Return [x, y] of the center of cell containing provided text 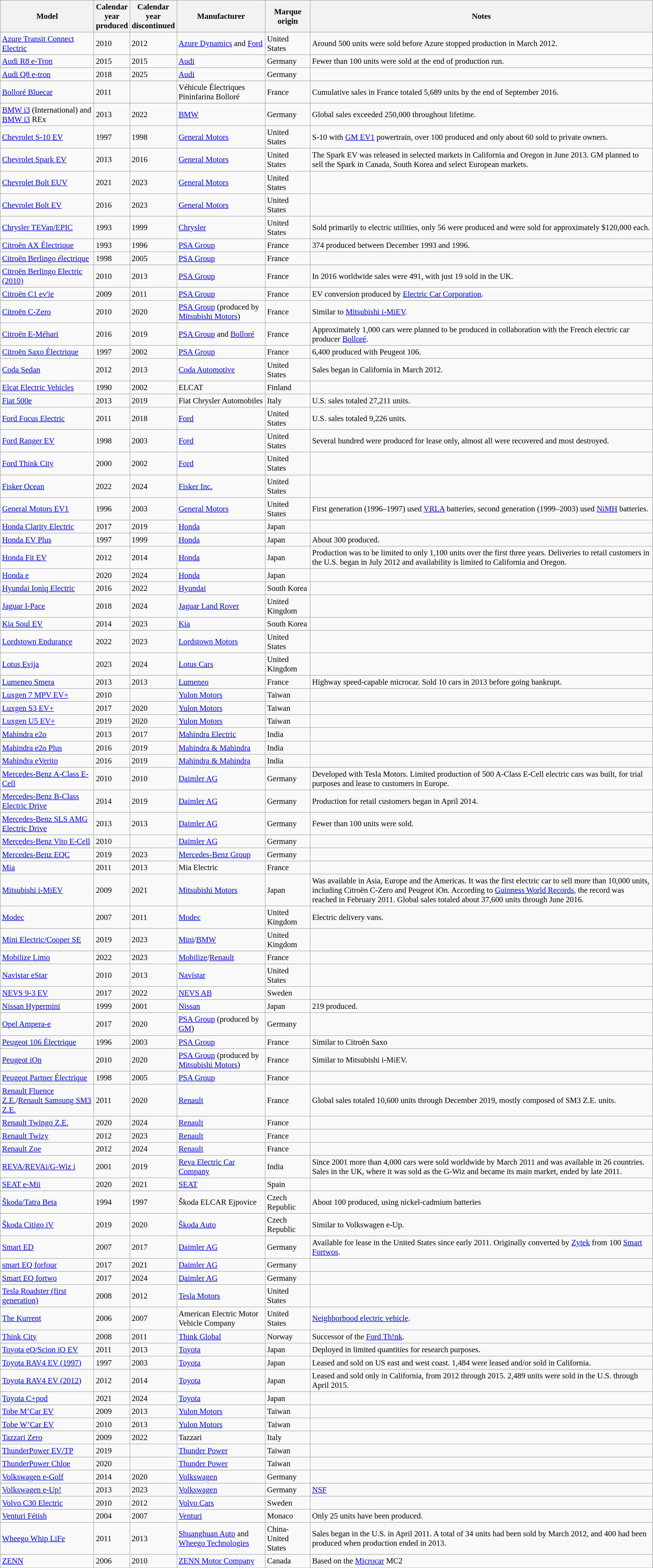
Volkswagen e-Golf [47, 1477]
Manufacturer [221, 16]
Norway [288, 1337]
Cumulative sales in France totaled 5,689 units by the end of September 2016. [481, 92]
Only 25 units have been produced. [481, 1516]
Fiat Chrysler Automobiles [221, 401]
Tesla Roadster (first generation) [47, 1296]
Nissan Hypermini [47, 1006]
Azure Dynamics and Ford [221, 44]
Bolloré Bluecar [47, 92]
Chevrolet S-10 EV [47, 137]
Peugeot iOn [47, 1060]
Luxgen 7 MPV EV+ [47, 695]
Toyota RAV4 EV (2012) [47, 1380]
Honda e [47, 575]
Lotus Cars [221, 664]
Around 500 units were sold before Azure stopped production in March 2012. [481, 44]
Citroën E-Méhari [47, 334]
Smart ED [47, 1247]
2004 [112, 1516]
Calendaryeardiscontinued [153, 16]
Lumeneo [221, 682]
Peugeot 106 Électrique [47, 1042]
Ford Think City [47, 464]
Think Global [221, 1337]
Lumeneo Smera [47, 682]
Mobilize/Renault [221, 958]
Leased and sold only in California, from 2012 through 2015. 2,489 units were sold in the U.S. through April 2015. [481, 1380]
Mercedes-Benz SLS AMG Electric Drive [47, 823]
Navistar eStar [47, 975]
Fewer than 100 units were sold at the end of production run. [481, 61]
Wheego Whip LiFe [47, 1539]
Škoda Citigo iV [47, 1225]
Sales began in California in March 2012. [481, 370]
NSF [481, 1490]
Toyota RAV4 EV (1997) [47, 1363]
Chevrolet Spark EV [47, 160]
Chevrolet Bolt EUV [47, 183]
Sales began in the U.S. in April 2011. A total of 34 units had been sold by March 2012, and 400 had been produced when production ended in 2013. [481, 1539]
Mini/BMW [221, 940]
Coda Automotive [221, 370]
Leased and sold on US east and west coast. 1,484 were leased and/or sold in California. [481, 1363]
Similar to Citroën Saxo [481, 1042]
Shuanghuan Auto and Wheego Technologies [221, 1539]
Fiat 500e [47, 401]
Navistar [221, 975]
Hyundai Ioniq Electric [47, 588]
Highway speed-capable microcar. Sold 10 cars in 2013 before going bankrupt. [481, 682]
Elcat Electric Vehicles [47, 388]
China-United States [288, 1539]
Venturi [221, 1516]
Tazzari [221, 1438]
Mahindra eVerito [47, 761]
About 100 produced, using nickel-cadmium batteries [481, 1203]
Mia Electric [221, 868]
Ford Focus Electric [47, 418]
Lordstown Motors [221, 642]
Lotus Evija [47, 664]
NEVS AB [221, 993]
BMW i3 (International) and BMW i3 REx [47, 115]
Škoda ELCAR Ejpovice [221, 1203]
Mini Electric/Cooper SE [47, 940]
Jaguar Land Rover [221, 606]
Škoda Auto [221, 1225]
smart EQ forfour [47, 1265]
Volkswagen e-Up! [47, 1490]
Approximately 1,000 cars were planned to be produced in collaboration with the French electric car producer Bolloré. [481, 334]
Tesla Motors [221, 1296]
Citroën C-Zero [47, 312]
ThunderPower Chloe [47, 1464]
Nissan [221, 1006]
1994 [112, 1203]
Renault Twingo Z.E. [47, 1123]
EV conversion produced by Electric Car Corporation. [481, 294]
Opel Ampera-e [47, 1024]
ZENN Motor Company [221, 1561]
REVA/REVAi/G-Wiz i [47, 1166]
Honda EV Plus [47, 540]
NEVS 9-3 EV [47, 993]
In 2016 worldwide sales were 491, with just 19 sold in the UK. [481, 276]
Tazzari Zero [47, 1438]
PSA Group (produced by GM) [221, 1024]
Toyota C+pod [47, 1398]
Tobe M’Car EV [47, 1411]
Mahindra e2o [47, 734]
Electric delivery vans. [481, 918]
Fewer than 100 units were sold. [481, 823]
Venturi Fétish [47, 1516]
Škoda/Tatra Beta [47, 1203]
Honda Clarity Electric [47, 526]
1990 [112, 388]
Volvo C30 Electric [47, 1503]
Peugeot Partner Électrique [47, 1078]
Hyundai [221, 588]
The Kurrent [47, 1318]
Citroën Saxo Électrique [47, 352]
Citroën AX Électrique [47, 245]
Ford Ranger EV [47, 441]
Spain [288, 1185]
6,400 produced with Peugeot 106. [481, 352]
Marque origin [288, 16]
Mercedes-Benz Group [221, 854]
Luxgen U5 EV+ [47, 721]
Finland [288, 388]
Jaguar I-Pace [47, 606]
Think City [47, 1337]
Global sales exceeded 250,000 throughout lifetime. [481, 115]
Notes [481, 16]
BMW [221, 115]
Neighborhood electric vehicle. [481, 1318]
Calendaryearproduced [112, 16]
Mercedes-Benz A-Class E-Cell [47, 779]
Mahindra Electric [221, 734]
Mercedes-Benz EQC [47, 854]
SEAT e-Mii [47, 1185]
Monaco [288, 1516]
Mercedes-Benz Vito E-Cell [47, 842]
U.S. sales totaled 27,211 units. [481, 401]
General Motors EV1 [47, 509]
Global sales totaled 10,600 units through December 2019, mostly composed of SM3 Z.E. units. [481, 1100]
Mitsubishi Motors [221, 890]
Azure Transit Connect Electric [47, 44]
U.S. sales totaled 9,226 units. [481, 418]
Honda Fit EV [47, 558]
Coda Sedan [47, 370]
Mercedes-Benz B-Class Electric Drive [47, 801]
Similar to Volkswagen e-Up. [481, 1225]
ZENN [47, 1561]
Kia Soul EV [47, 624]
Fisker Ocean [47, 486]
Luxgen S3 EV+ [47, 708]
Based on the Microcar MC2 [481, 1561]
Toyota eQ/Scion iQ EV [47, 1349]
Deployed in limited quantities for research purposes. [481, 1349]
Mahindra e2o Plus [47, 748]
Production for retail customers began in April 2014. [481, 801]
Developed with Tesla Motors. Limited production of 500 A-Class E-Cell electric cars was built, for trial purposes and lease to customers in Europe. [481, 779]
Kia [221, 624]
Tobe W’Car EV [47, 1424]
Available for lease in the United States since early 2011. Originally converted by Zytek from 100 Smart Fortwos. [481, 1247]
PSA Group and Bolloré [221, 334]
Citroën Berlingo électrique [47, 258]
First generation (1996–1997) used VRLA batteries, second generation (1999–2003) used NiMH batteries. [481, 509]
Renault Zoe [47, 1149]
Chrysler TEVan/EPIC [47, 227]
Citroën C1 ev'ie [47, 294]
ThunderPower EV/TP [47, 1451]
Sold primarily to electric utilities, only 56 were produced and were sold for approximately $120,000 each. [481, 227]
Audi R8 e-Tron [47, 61]
ELCAT [221, 388]
SEAT [221, 1185]
Model [47, 16]
Several hundred were produced for lease only, almost all were recovered and most destroyed. [481, 441]
Audi Q8 e-tron [47, 75]
Renault Twizy [47, 1136]
Mia [47, 868]
Fisker Inc. [221, 486]
About 300 produced. [481, 540]
Mobilize Limo [47, 958]
Volvo Cars [221, 1503]
2025 [153, 75]
Lordstown Endurance [47, 642]
219 produced. [481, 1006]
Chevrolet Bolt EV [47, 205]
374 produced between December 1993 and 1996. [481, 245]
Reva Electric Car Company [221, 1166]
Chrysler [221, 227]
Mitsubishi i-MiEV [47, 890]
Successor of the Ford Th!nk. [481, 1337]
American Electric Motor Vehicle Company [221, 1318]
Citroën Berlingo Electric (2010) [47, 276]
S-10 with GM EV1 powertrain, over 100 produced and only about 60 sold to private owners. [481, 137]
Canada [288, 1561]
Véhicule Électriques Pininfarina Bolloré [221, 92]
2000 [112, 464]
Smart EQ fortwo [47, 1278]
Renault Fluence Z.E./Renault Samsung SM3 Z.E. [47, 1100]
